Provide the [X, Y] coordinate of the cell's center where the given text is located.  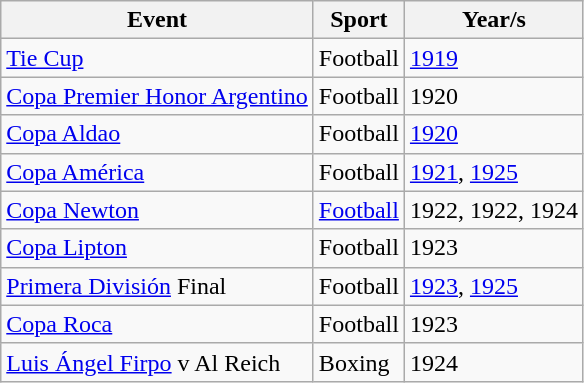
Copa Premier Honor Argentino [158, 96]
Copa Lipton [158, 248]
Luis Ángel Firpo v Al Reich [158, 362]
1924 [494, 362]
1921, 1925 [494, 172]
Event [158, 20]
Sport [358, 20]
Copa Roca [158, 324]
1923, 1925 [494, 286]
Tie Cup [158, 58]
1919 [494, 58]
1922, 1922, 1924 [494, 210]
Boxing [358, 362]
Year/s [494, 20]
Primera División Final [158, 286]
Copa América [158, 172]
Copa Newton [158, 210]
Copa Aldao [158, 134]
